Capture the cell that displays the provided text and extract its (X, Y) central coordinate. 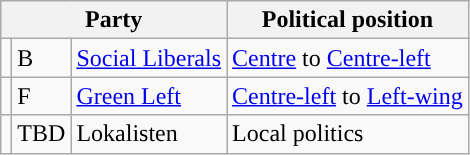
F (42, 96)
Centre-left to Left-wing (348, 96)
Political position (348, 20)
TBD (42, 134)
Social Liberals (149, 58)
Lokalisten (149, 134)
Party (114, 20)
Centre to Centre-left (348, 58)
Local politics (348, 134)
B (42, 58)
Green Left (149, 96)
